Search for the cell housing the specified text and yield its (X, Y) center coordinate. 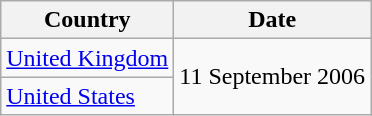
Country (88, 20)
Date (272, 20)
United Kingdom (88, 58)
United States (88, 96)
11 September 2006 (272, 77)
